Identify which cell holds the provided text, then report its [x, y] central coordinate. 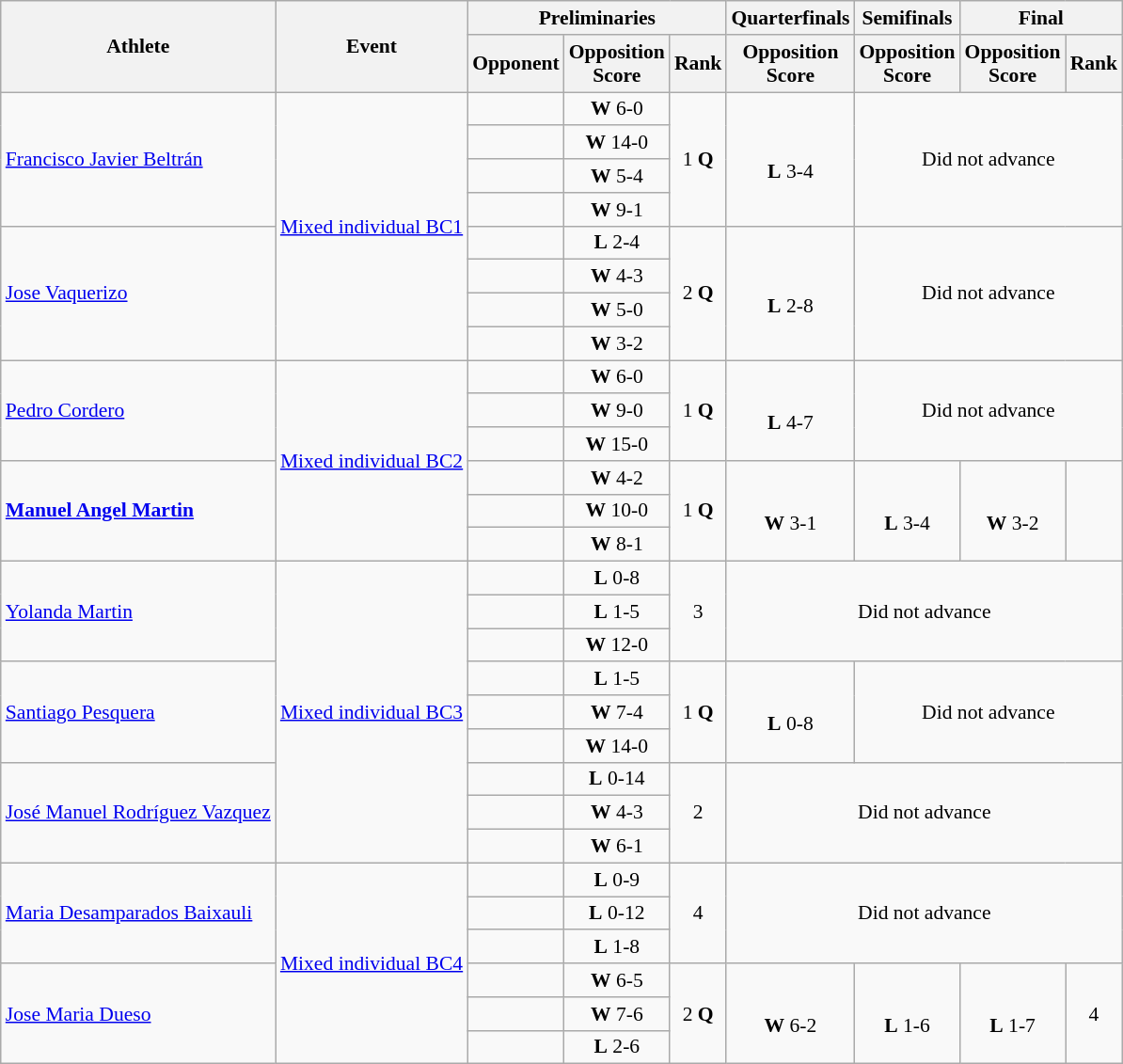
José Manuel Rodríguez Vazquez [138, 813]
W 9-0 [617, 411]
L 0-9 [617, 880]
L 1-7 [1013, 1014]
Mixed individual BC3 [372, 713]
Jose Maria Dueso [138, 1014]
Quarterfinals [790, 18]
Final [1042, 18]
Opponent [515, 64]
Santiago Pesquera [138, 713]
W 15-0 [617, 444]
L 2-4 [617, 243]
W 7-4 [617, 712]
Pedro Cordero [138, 410]
L 0-12 [617, 913]
W 7-6 [617, 1014]
Maria Desamparados Baixauli [138, 913]
L 2-8 [790, 293]
W 8-1 [617, 545]
3 [698, 611]
Preliminaries [596, 18]
W 5-0 [617, 310]
L 4-7 [790, 410]
W 6-5 [617, 980]
W 12-0 [617, 645]
L 0-14 [617, 779]
Mixed individual BC1 [372, 226]
2 [698, 813]
Manuel Angel Martin [138, 512]
W 9-1 [617, 210]
L 1-8 [617, 947]
Jose Vaquerizo [138, 293]
Mixed individual BC2 [372, 461]
W 3-1 [790, 512]
W 4-2 [617, 478]
L 1-6 [907, 1014]
Francisco Javier Beltrán [138, 159]
Yolanda Martin [138, 611]
Event [372, 47]
Mixed individual BC4 [372, 963]
W 6-1 [617, 847]
W 5-4 [617, 176]
W 6-2 [790, 1014]
W 10-0 [617, 511]
Athlete [138, 47]
L 2-6 [617, 1047]
Semifinals [907, 18]
